Return the (X, Y) coordinate for the center point of the cell that contains the specified text.  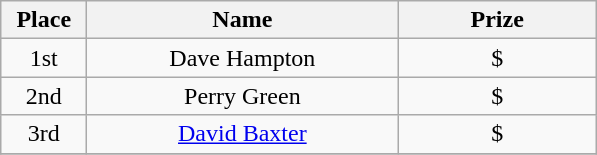
Prize (498, 20)
1st (44, 58)
3rd (44, 134)
David Baxter (242, 134)
Perry Green (242, 96)
Place (44, 20)
Name (242, 20)
Dave Hampton (242, 58)
2nd (44, 96)
